Identify which cell holds the provided text, then report its (x, y) central coordinate. 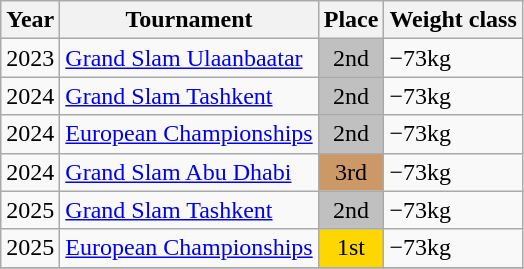
Year (30, 20)
Weight class (453, 20)
2023 (30, 58)
3rd (351, 172)
Grand Slam Abu Dhabi (189, 172)
Grand Slam Ulaanbaatar (189, 58)
Tournament (189, 20)
1st (351, 248)
Place (351, 20)
